Capture the cell that displays the provided text and extract its (x, y) central coordinate. 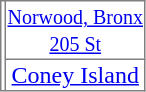
Coney Island (76, 74)
Norwood, Bronx205 St (76, 29)
